Provide the (x, y) coordinate of the cell's center where the given text is located.  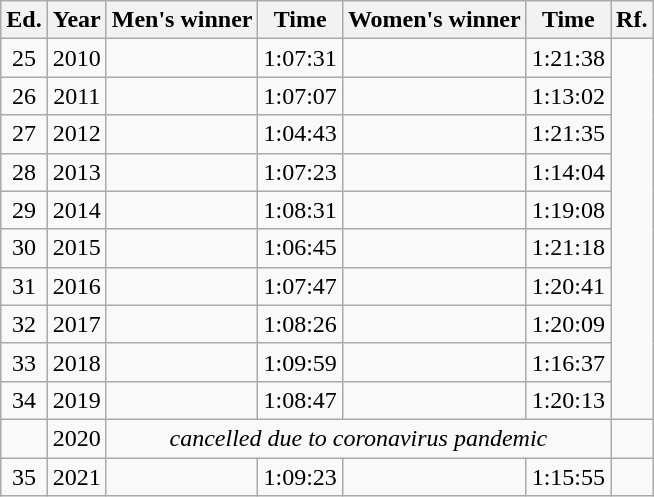
Rf. (632, 20)
2010 (76, 58)
1:13:02 (568, 96)
1:07:31 (300, 58)
27 (24, 134)
1:08:31 (300, 210)
35 (24, 477)
28 (24, 172)
26 (24, 96)
2013 (76, 172)
2017 (76, 324)
2020 (76, 438)
33 (24, 362)
2018 (76, 362)
29 (24, 210)
2021 (76, 477)
1:21:38 (568, 58)
32 (24, 324)
1:09:23 (300, 477)
1:20:09 (568, 324)
Men's winner (182, 20)
cancelled due to coronavirus pandemic (358, 438)
1:20:41 (568, 286)
2014 (76, 210)
1:09:59 (300, 362)
34 (24, 400)
2019 (76, 400)
1:07:47 (300, 286)
2012 (76, 134)
1:07:07 (300, 96)
1:20:13 (568, 400)
30 (24, 248)
Ed. (24, 20)
1:15:55 (568, 477)
1:08:47 (300, 400)
2015 (76, 248)
1:07:23 (300, 172)
1:21:35 (568, 134)
Women's winner (434, 20)
2016 (76, 286)
1:19:08 (568, 210)
2011 (76, 96)
31 (24, 286)
1:21:18 (568, 248)
Year (76, 20)
1:04:43 (300, 134)
1:14:04 (568, 172)
25 (24, 58)
1:06:45 (300, 248)
1:08:26 (300, 324)
1:16:37 (568, 362)
